Identify which cell holds the provided text, then report its [x, y] central coordinate. 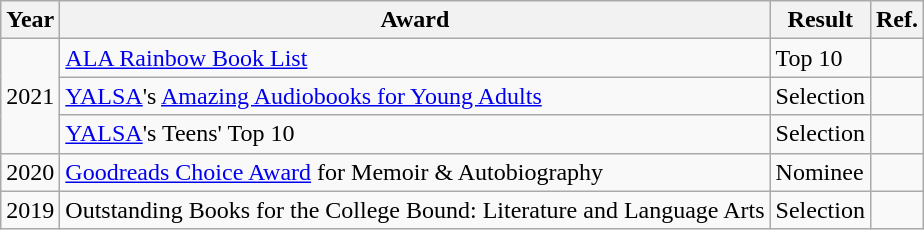
2021 [30, 96]
Top 10 [820, 58]
YALSA's Teens' Top 10 [415, 134]
Award [415, 20]
Year [30, 20]
2019 [30, 210]
Ref. [896, 20]
2020 [30, 172]
Goodreads Choice Award for Memoir & Autobiography [415, 172]
Result [820, 20]
YALSA's Amazing Audiobooks for Young Adults [415, 96]
Nominee [820, 172]
Outstanding Books for the College Bound: Literature and Language Arts [415, 210]
ALA Rainbow Book List [415, 58]
